Return the (x, y) coordinate for the center point of the cell that contains the specified text.  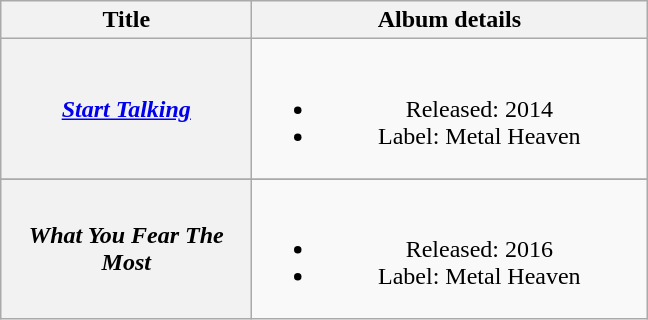
Album details (450, 20)
Title (126, 20)
What You Fear The Most (126, 249)
Start Talking (126, 109)
Released: 2016Label: Metal Heaven (450, 249)
Released: 2014Label: Metal Heaven (450, 109)
